Capture the cell that displays the provided text and extract its [x, y] central coordinate. 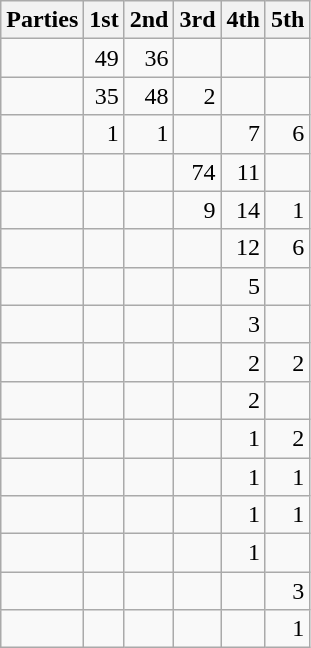
Parties [42, 20]
36 [149, 58]
35 [104, 96]
49 [104, 58]
4th [243, 20]
3rd [198, 20]
12 [243, 248]
9 [198, 210]
74 [198, 172]
48 [149, 96]
1st [104, 20]
14 [243, 210]
5 [243, 286]
7 [243, 134]
11 [243, 172]
2nd [149, 20]
5th [287, 20]
